Output the (X, Y) coordinate of the center of the cell containing the given text.  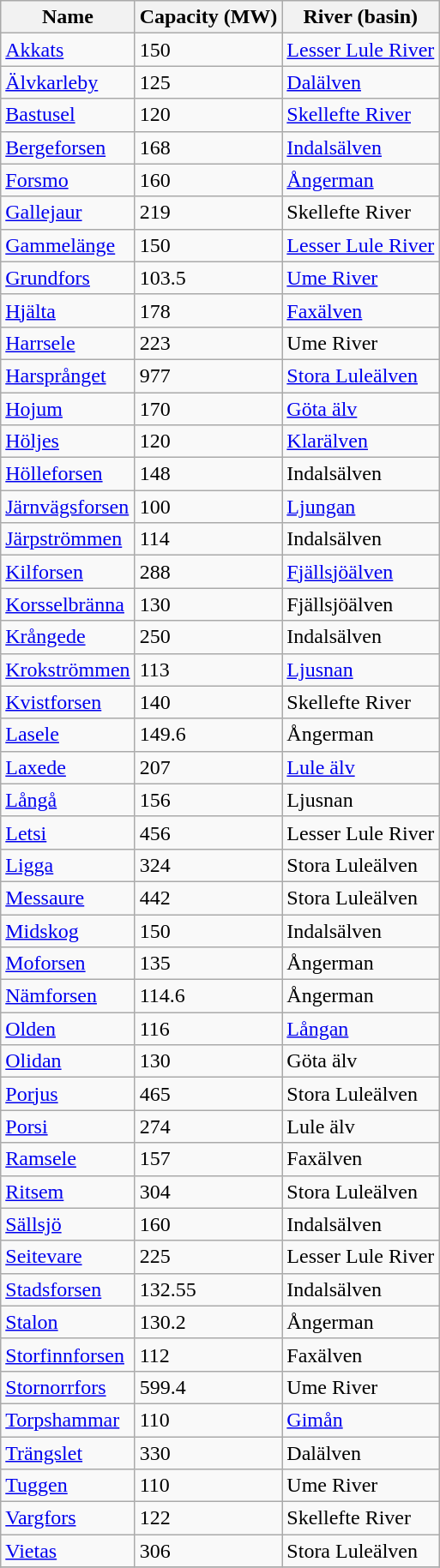
Ramsele (68, 1159)
Hjälta (68, 310)
Moforsen (68, 964)
465 (208, 1094)
Långå (68, 800)
170 (208, 409)
Nämforsen (68, 996)
Gallejaur (68, 213)
Stornorrfors (68, 1387)
330 (208, 1453)
Korsselbränna (68, 604)
Sällsjö (68, 1224)
125 (208, 82)
Akkats (68, 50)
Klarälven (360, 442)
Stalon (68, 1322)
250 (208, 637)
Forsmo (68, 180)
274 (208, 1126)
Name (68, 17)
Tuggen (68, 1486)
Gimån (360, 1420)
Lasele (68, 735)
Vietas (68, 1551)
178 (208, 310)
Torpshammar (68, 1420)
288 (208, 572)
Kilforsen (68, 572)
Ritsem (68, 1192)
Hojum (68, 409)
Messaure (68, 898)
168 (208, 147)
223 (208, 343)
Stadsforsen (68, 1289)
132.55 (208, 1289)
Ligga (68, 865)
Järpströmmen (68, 539)
140 (208, 702)
Letsi (68, 832)
130.2 (208, 1322)
Hölleforsen (68, 474)
Gammelänge (68, 245)
306 (208, 1551)
Krångede (68, 637)
Långan (360, 1029)
114 (208, 539)
Olidan (68, 1061)
Kvistforsen (68, 702)
Trängslet (68, 1453)
156 (208, 800)
304 (208, 1192)
Bastusel (68, 115)
Porjus (68, 1094)
Vargfors (68, 1518)
219 (208, 213)
100 (208, 507)
Harsprånget (68, 375)
149.6 (208, 735)
225 (208, 1257)
Älvkarleby (68, 82)
114.6 (208, 996)
Midskog (68, 930)
Bergeforsen (68, 147)
442 (208, 898)
135 (208, 964)
157 (208, 1159)
122 (208, 1518)
Ljungan (360, 507)
116 (208, 1029)
977 (208, 375)
Olden (68, 1029)
Porsi (68, 1126)
Capacity (MW) (208, 17)
113 (208, 670)
456 (208, 832)
Harrsele (68, 343)
Laxede (68, 767)
Grundfors (68, 278)
324 (208, 865)
207 (208, 767)
Storfinnforsen (68, 1355)
103.5 (208, 278)
112 (208, 1355)
148 (208, 474)
Seitevare (68, 1257)
River (basin) (360, 17)
Järnvägsforsen (68, 507)
Krokströmmen (68, 670)
Höljes (68, 442)
599.4 (208, 1387)
